Identify which cell holds the provided text, then report its [x, y] central coordinate. 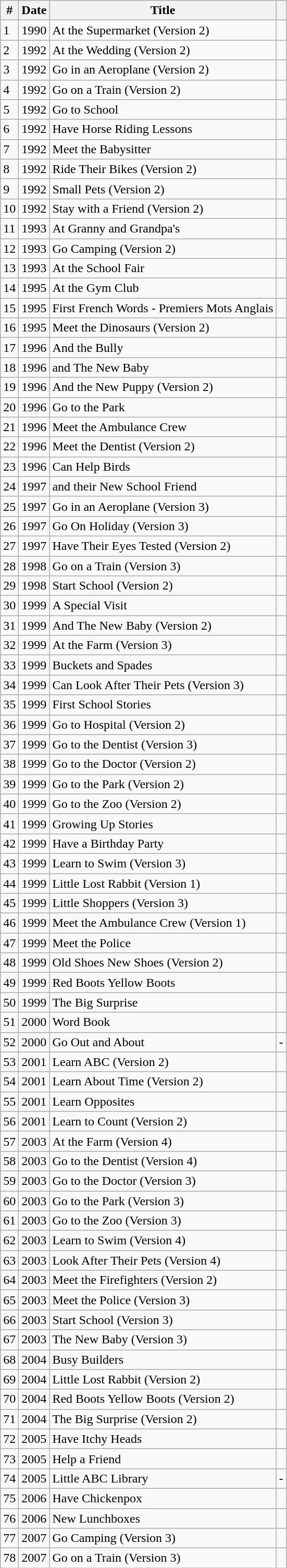
Go to the Park [163, 407]
Go in an Aeroplane (Version 3) [163, 506]
Have Their Eyes Tested (Version 2) [163, 546]
Go to the Zoo (Version 3) [163, 1221]
23 [9, 467]
12 [9, 249]
71 [9, 1419]
Ride Their Bikes (Version 2) [163, 169]
Little Lost Rabbit (Version 2) [163, 1379]
Start School (Version 2) [163, 586]
56 [9, 1121]
Go Camping (Version 2) [163, 249]
9 [9, 189]
Go Camping (Version 3) [163, 1538]
19 [9, 387]
65 [9, 1300]
Have Itchy Heads [163, 1439]
76 [9, 1518]
The Big Surprise [163, 1002]
61 [9, 1221]
27 [9, 546]
Learn About Time (Version 2) [163, 1082]
Little Shoppers (Version 3) [163, 903]
Meet the Ambulance Crew [163, 427]
Go to the Park (Version 2) [163, 784]
Title [163, 10]
Learn Opposites [163, 1101]
73 [9, 1459]
Meet the Ambulance Crew (Version 1) [163, 923]
Word Book [163, 1022]
Meet the Babysitter [163, 149]
The New Baby (Version 3) [163, 1340]
The Big Surprise (Version 2) [163, 1419]
Growing Up Stories [163, 824]
16 [9, 328]
Stay with a Friend (Version 2) [163, 209]
Have Chickenpox [163, 1498]
17 [9, 348]
Go to the Park (Version 3) [163, 1200]
68 [9, 1359]
78 [9, 1558]
Go to School [163, 109]
4 [9, 90]
14 [9, 288]
53 [9, 1062]
At the Gym Club [163, 288]
41 [9, 824]
22 [9, 447]
21 [9, 427]
Old Shoes New Shoes (Version 2) [163, 963]
And The New Baby (Version 2) [163, 626]
59 [9, 1181]
63 [9, 1260]
Meet the Dentist (Version 2) [163, 447]
75 [9, 1498]
55 [9, 1101]
70 [9, 1399]
42 [9, 843]
46 [9, 923]
77 [9, 1538]
Little ABC Library [163, 1478]
5 [9, 109]
Meet the Dinosaurs (Version 2) [163, 328]
38 [9, 764]
36 [9, 725]
Meet the Police (Version 3) [163, 1300]
At the School Fair [163, 268]
A Special Visit [163, 606]
And the Bully [163, 348]
Go to the Doctor (Version 3) [163, 1181]
54 [9, 1082]
Learn ABC (Version 2) [163, 1062]
31 [9, 626]
Red Boots Yellow Boots (Version 2) [163, 1399]
45 [9, 903]
37 [9, 744]
18 [9, 367]
Little Lost Rabbit (Version 1) [163, 884]
Date [34, 10]
Can Help Birds [163, 467]
49 [9, 983]
58 [9, 1161]
Have a Birthday Party [163, 843]
Small Pets (Version 2) [163, 189]
64 [9, 1280]
3 [9, 70]
And the New Puppy (Version 2) [163, 387]
44 [9, 884]
11 [9, 228]
Go to the Zoo (Version 2) [163, 804]
Go to the Dentist (Version 3) [163, 744]
Busy Builders [163, 1359]
Have Horse Riding Lessons [163, 129]
At the Farm (Version 4) [163, 1141]
Go On Holiday (Version 3) [163, 526]
10 [9, 209]
35 [9, 705]
Go to Hospital (Version 2) [163, 725]
Go Out and About [163, 1042]
52 [9, 1042]
Go to the Doctor (Version 2) [163, 764]
At the Wedding (Version 2) [163, 50]
69 [9, 1379]
First School Stories [163, 705]
74 [9, 1478]
Buckets and Spades [163, 665]
15 [9, 308]
7 [9, 149]
33 [9, 665]
25 [9, 506]
Meet the Police [163, 943]
51 [9, 1022]
Go in an Aeroplane (Version 2) [163, 70]
At the Farm (Version 3) [163, 645]
and The New Baby [163, 367]
1990 [34, 30]
29 [9, 586]
60 [9, 1200]
57 [9, 1141]
47 [9, 943]
43 [9, 863]
# [9, 10]
Learn to Count (Version 2) [163, 1121]
50 [9, 1002]
66 [9, 1320]
62 [9, 1241]
Help a Friend [163, 1459]
26 [9, 526]
20 [9, 407]
1 [9, 30]
Go to the Dentist (Version 4) [163, 1161]
30 [9, 606]
Start School (Version 3) [163, 1320]
Meet the Firefighters (Version 2) [163, 1280]
Can Look After Their Pets (Version 3) [163, 685]
24 [9, 486]
At the Supermarket (Version 2) [163, 30]
28 [9, 566]
Go on a Train (Version 2) [163, 90]
First French Words - Premiers Mots Anglais [163, 308]
67 [9, 1340]
and their New School Friend [163, 486]
Learn to Swim (Version 3) [163, 863]
39 [9, 784]
48 [9, 963]
8 [9, 169]
2 [9, 50]
34 [9, 685]
6 [9, 129]
Look After Their Pets (Version 4) [163, 1260]
13 [9, 268]
32 [9, 645]
Learn to Swim (Version 4) [163, 1241]
Red Boots Yellow Boots [163, 983]
72 [9, 1439]
At Granny and Grandpa's [163, 228]
40 [9, 804]
New Lunchboxes [163, 1518]
